Return [x, y] of the center of cell containing provided text 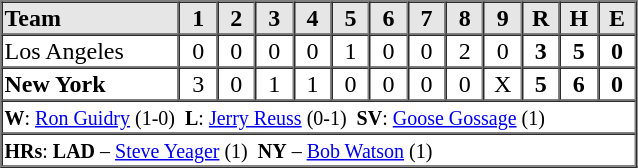
H [579, 18]
Team [91, 18]
4 [312, 18]
9 [503, 18]
R [541, 18]
X [503, 84]
Los Angeles [91, 50]
W: Ron Guidry (1-0) L: Jerry Reuss (0-1) SV: Goose Gossage (1) [319, 116]
E [617, 18]
HRs: LAD – Steve Yeager (1) NY – Bob Watson (1) [319, 150]
8 [465, 18]
7 [427, 18]
New York [91, 84]
